Find where the given text appears and provide that cell's center as (x, y) coordinate. 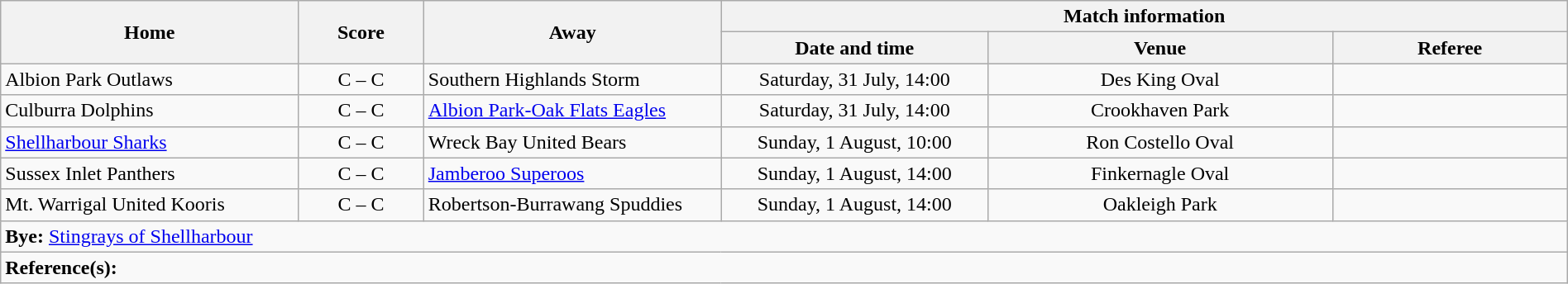
Ron Costello Oval (1159, 142)
Referee (1450, 48)
Crookhaven Park (1159, 111)
Wreck Bay United Bears (572, 142)
Date and time (854, 48)
Southern Highlands Storm (572, 79)
Away (572, 32)
Oakleigh Park (1159, 205)
Robertson-Burrawang Spuddies (572, 205)
Home (150, 32)
Finkernagle Oval (1159, 173)
Score (361, 32)
Sussex Inlet Panthers (150, 173)
Jamberoo Superoos (572, 173)
Shellharbour Sharks (150, 142)
Culburra Dolphins (150, 111)
Mt. Warrigal United Kooris (150, 205)
Match information (1145, 17)
Albion Park Outlaws (150, 79)
Des King Oval (1159, 79)
Albion Park-Oak Flats Eagles (572, 111)
Reference(s): (784, 267)
Sunday, 1 August, 10:00 (854, 142)
Bye: Stingrays of Shellharbour (784, 236)
Venue (1159, 48)
